Detect which cell encompasses the target text, then output its [X, Y] center coordinate. 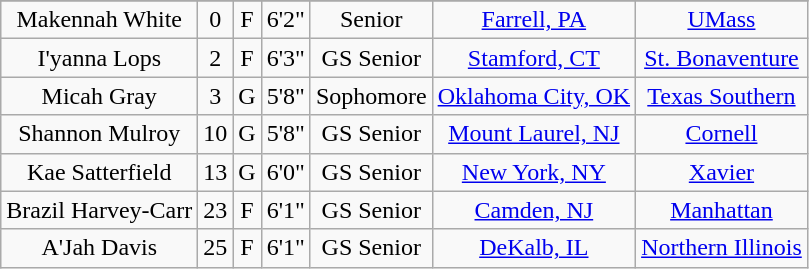
Farrell, PA [534, 20]
10 [216, 134]
Mount Laurel, NJ [534, 134]
3 [216, 96]
Cornell [722, 134]
Sophomore [371, 96]
Kae Satterfield [100, 172]
Senior [371, 20]
Makennah White [100, 20]
Brazil Harvey-Carr [100, 210]
23 [216, 210]
2 [216, 58]
A'Jah Davis [100, 248]
6'0" [286, 172]
25 [216, 248]
6'2" [286, 20]
DeKalb, IL [534, 248]
Shannon Mulroy [100, 134]
6'3" [286, 58]
I'yanna Lops [100, 58]
New York, NY [534, 172]
Camden, NJ [534, 210]
UMass [722, 20]
Xavier [722, 172]
Oklahoma City, OK [534, 96]
Stamford, CT [534, 58]
Texas Southern [722, 96]
St. Bonaventure [722, 58]
Northern Illinois [722, 248]
Micah Gray [100, 96]
13 [216, 172]
0 [216, 20]
Manhattan [722, 210]
